Extract the (X, Y) coordinate from the center of the cell holding the provided text.  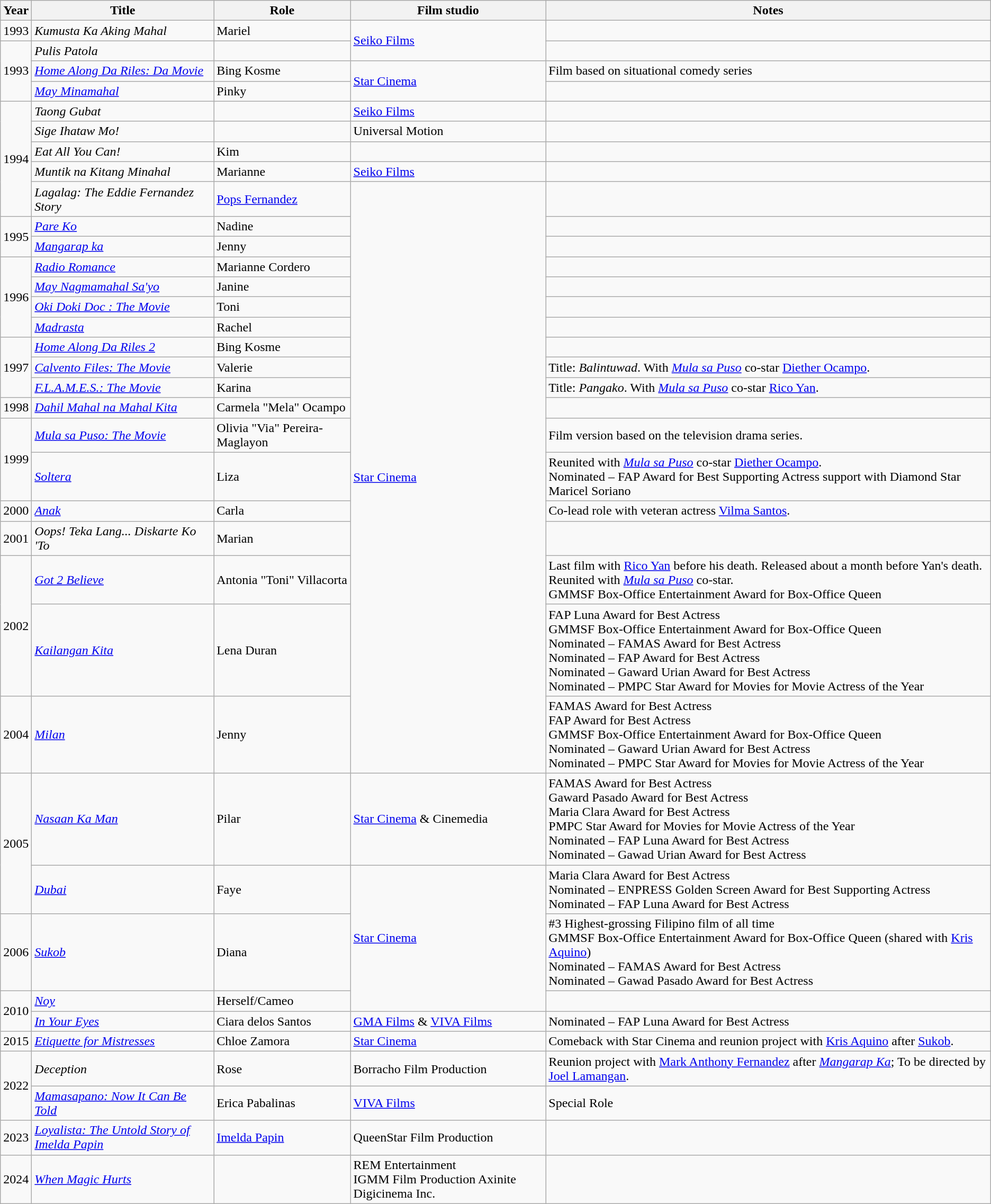
Sukob (123, 953)
Taong Gubat (123, 111)
Calvento Files: The Movie (123, 367)
1999 (16, 460)
2022 (16, 1086)
Pare Ko (123, 226)
Lagalag: The Eddie Fernandez Story (123, 199)
Carmela "Mela" Ocampo (282, 408)
Anak (123, 511)
1998 (16, 408)
Home Along Da Riles 2 (123, 347)
2010 (16, 1011)
Soltera (123, 477)
Diana (282, 953)
Ciara delos Santos (282, 1021)
Pilar (282, 819)
Liza (282, 477)
Marian (282, 538)
Pinky (282, 91)
Valerie (282, 367)
Mula sa Puso: The Movie (123, 435)
Madrasta (123, 327)
Universal Motion (448, 131)
Chloe Zamora (282, 1041)
Pops Fernandez (282, 199)
Faye (282, 889)
Co-lead role with veteran actress Vilma Santos. (768, 511)
Noy (123, 1001)
2004 (16, 734)
VIVA Films (448, 1103)
Herself/Cameo (282, 1001)
May Minamahal (123, 91)
2023 (16, 1137)
Rachel (282, 327)
Marianne Cordero (282, 266)
Loyalista: The Untold Story of Imelda Papin (123, 1137)
Eat All You Can! (123, 151)
Mangarap ka (123, 246)
Got 2 Believe (123, 580)
Mariel (282, 31)
Nominated – FAP Luna Award for Best Actress (768, 1021)
Film version based on the television drama series. (768, 435)
Title (123, 11)
2006 (16, 953)
Antonia "Toni" Villacorta (282, 580)
May Nagmamahal Sa'yo (123, 287)
Etiquette for Mistresses (123, 1041)
Olivia "Via" Pereira-Maglayon (282, 435)
Muntik na Kitang Minahal (123, 172)
Rose (282, 1068)
QueenStar Film Production (448, 1137)
1997 (16, 367)
Title: Balintuwad. With Mula sa Puso co-star Diether Ocampo. (768, 367)
GMA Films & VIVA Films (448, 1021)
2000 (16, 511)
Kim (282, 151)
Special Role (768, 1103)
In Your Eyes (123, 1021)
Dubai (123, 889)
Notes (768, 11)
2001 (16, 538)
2002 (16, 626)
F.L.A.M.E.S.: The Movie (123, 388)
Nadine (282, 226)
Film based on situational comedy series (768, 71)
Imelda Papin (282, 1137)
Marianne (282, 172)
2005 (16, 843)
Role (282, 11)
Janine (282, 287)
1995 (16, 236)
Oki Doki Doc : The Movie (123, 307)
Karina (282, 388)
Comeback with Star Cinema and reunion project with Kris Aquino after Sukob. (768, 1041)
Maria Clara Award for Best ActressNominated – ENPRESS Golden Screen Award for Best Supporting ActressNominated – FAP Luna Award for Best Actress (768, 889)
Film studio (448, 11)
Home Along Da Riles: Da Movie (123, 71)
Reunited with Mula sa Puso co-star Diether Ocampo.Nominated – FAP Award for Best Supporting Actress support with Diamond Star Maricel Soriano (768, 477)
Carla (282, 511)
Oops! Teka Lang... Diskarte Ko 'To (123, 538)
Title: Pangako. With Mula sa Puso co-star Rico Yan. (768, 388)
2024 (16, 1179)
Reunion project with Mark Anthony Fernandez after Mangarap Ka; To be directed by Joel Lamangan. (768, 1068)
Dahil Mahal na Mahal Kita (123, 408)
Lena Duran (282, 650)
Mamasapano: Now It Can Be Told (123, 1103)
Borracho Film Production (448, 1068)
Erica Pabalinas (282, 1103)
1994 (16, 159)
Toni (282, 307)
Kumusta Ka Aking Mahal (123, 31)
2015 (16, 1041)
Kailangan Kita (123, 650)
Sige Ihataw Mo! (123, 131)
Year (16, 11)
1996 (16, 296)
Nasaan Ka Man (123, 819)
Radio Romance (123, 266)
Milan (123, 734)
Deception (123, 1068)
REM EntertainmentIGMM Film Production Axinite Digicinema Inc. (448, 1179)
Pulis Patola (123, 51)
When Magic Hurts (123, 1179)
Star Cinema & Cinemedia (448, 819)
